Determine the (x, y) coordinate at the center of the cell enclosing the given text.  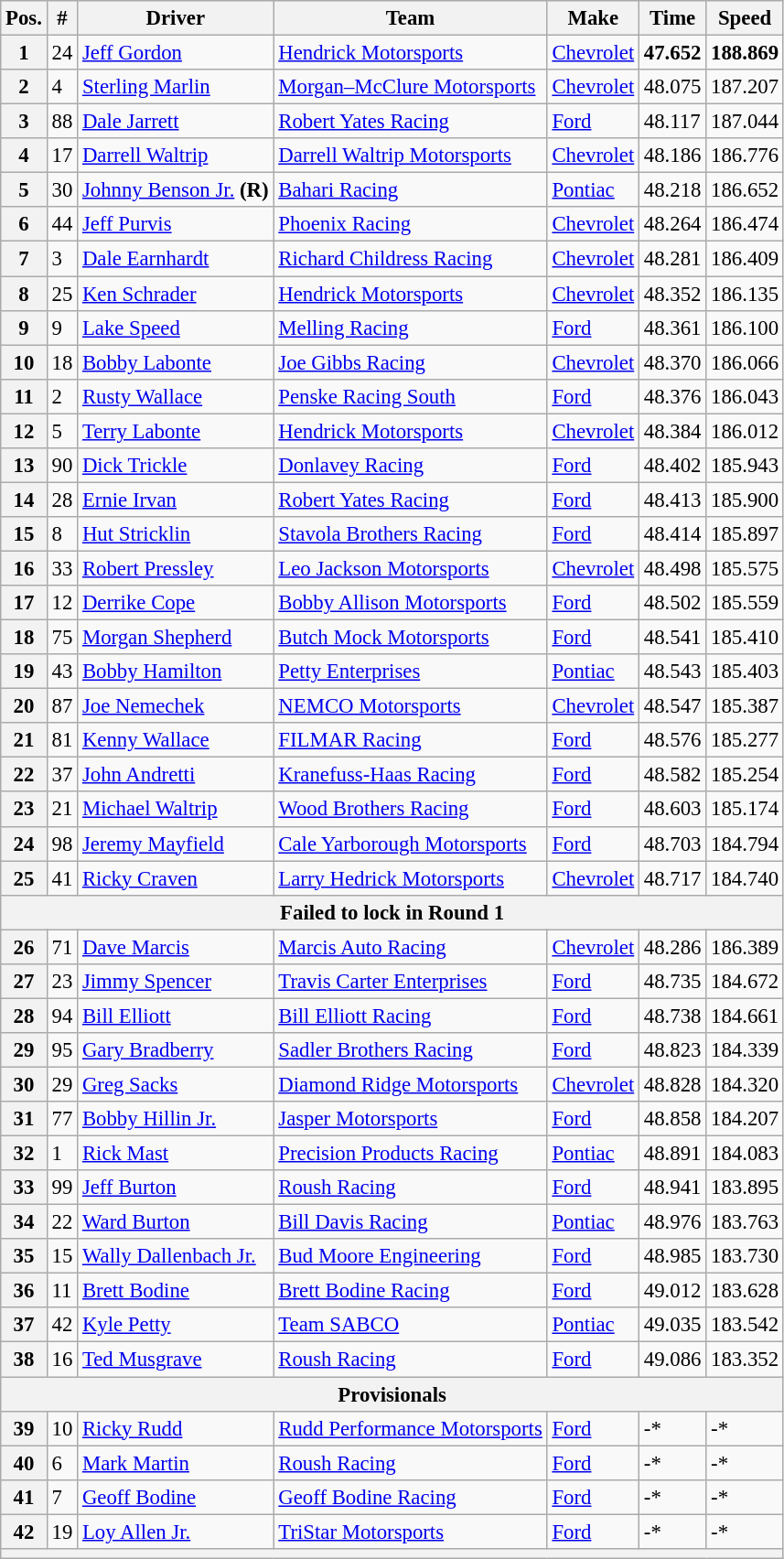
186.043 (745, 396)
Kranefuss-Haas Racing (410, 775)
48.891 (673, 1154)
Jeff Purvis (176, 224)
185.174 (745, 810)
13 (24, 466)
88 (62, 122)
Bahari Racing (410, 190)
183.628 (745, 1291)
Bill Elliott (176, 1016)
43 (62, 672)
186.012 (745, 431)
90 (62, 466)
48.075 (673, 87)
183.730 (745, 1256)
Time (673, 18)
Geoff Bodine Racing (410, 1497)
Morgan–McClure Motorsports (410, 87)
186.776 (745, 156)
Dave Marcis (176, 947)
48.858 (673, 1119)
Brett Bodine Racing (410, 1291)
183.352 (745, 1360)
48.370 (673, 362)
49.035 (673, 1326)
Sterling Marlin (176, 87)
Ward Burton (176, 1222)
Hut Stricklin (176, 534)
Michael Waltrip (176, 810)
188.869 (745, 53)
38 (24, 1360)
Terry Labonte (176, 431)
Penske Racing South (410, 396)
Darrell Waltrip Motorsports (410, 156)
44 (62, 224)
39 (24, 1428)
Ricky Craven (176, 878)
48.286 (673, 947)
Brett Bodine (176, 1291)
Team (410, 18)
186.389 (745, 947)
Darrell Waltrip (176, 156)
36 (24, 1291)
Geoff Bodine (176, 1497)
183.763 (745, 1222)
Jeff Burton (176, 1188)
Bobby Hamilton (176, 672)
184.083 (745, 1154)
48.703 (673, 844)
Failed to lock in Round 1 (392, 912)
95 (62, 1050)
34 (24, 1222)
Dale Jarrett (176, 122)
185.559 (745, 603)
94 (62, 1016)
71 (62, 947)
John Andretti (176, 775)
48.498 (673, 568)
Ted Musgrave (176, 1360)
75 (62, 638)
Wally Dallenbach Jr. (176, 1256)
Leo Jackson Motorsports (410, 568)
Gary Bradberry (176, 1050)
Bud Moore Engineering (410, 1256)
Bobby Hillin Jr. (176, 1119)
77 (62, 1119)
48.502 (673, 603)
Make (593, 18)
48.402 (673, 466)
Joe Nemechek (176, 706)
48.976 (673, 1222)
Joe Gibbs Racing (410, 362)
Jasper Motorsports (410, 1119)
Phoenix Racing (410, 224)
184.672 (745, 982)
Bobby Allison Motorsports (410, 603)
184.320 (745, 1084)
Melling Racing (410, 328)
48.738 (673, 1016)
Larry Hedrick Motorsports (410, 878)
48.985 (673, 1256)
184.339 (745, 1050)
184.740 (745, 878)
184.661 (745, 1016)
185.387 (745, 706)
48.547 (673, 706)
Team SABCO (410, 1326)
Loy Allen Jr. (176, 1532)
48.361 (673, 328)
185.897 (745, 534)
48.414 (673, 534)
Cale Yarborough Motorsports (410, 844)
Pos. (24, 18)
187.044 (745, 122)
184.794 (745, 844)
Kenny Wallace (176, 740)
48.941 (673, 1188)
32 (24, 1154)
Rusty Wallace (176, 396)
31 (24, 1119)
186.409 (745, 259)
48.376 (673, 396)
48.543 (673, 672)
Sadler Brothers Racing (410, 1050)
48.186 (673, 156)
186.100 (745, 328)
Kyle Petty (176, 1326)
Morgan Shepherd (176, 638)
Dick Trickle (176, 466)
Butch Mock Motorsports (410, 638)
183.542 (745, 1326)
Precision Products Racing (410, 1154)
185.900 (745, 500)
187.207 (745, 87)
TriStar Motorsports (410, 1532)
48.823 (673, 1050)
14 (24, 500)
Lake Speed (176, 328)
Travis Carter Enterprises (410, 982)
Diamond Ridge Motorsports (410, 1084)
48.218 (673, 190)
87 (62, 706)
Speed (745, 18)
40 (24, 1463)
48.264 (673, 224)
Rudd Performance Motorsports (410, 1428)
Jimmy Spencer (176, 982)
Driver (176, 18)
Richard Childress Racing (410, 259)
Jeremy Mayfield (176, 844)
Provisionals (392, 1394)
Rick Mast (176, 1154)
NEMCO Motorsports (410, 706)
185.254 (745, 775)
48.603 (673, 810)
81 (62, 740)
Ernie Irvan (176, 500)
# (62, 18)
Robert Pressley (176, 568)
99 (62, 1188)
35 (24, 1256)
Dale Earnhardt (176, 259)
48.735 (673, 982)
48.281 (673, 259)
48.384 (673, 431)
48.117 (673, 122)
Bill Davis Racing (410, 1222)
47.652 (673, 53)
Donlavey Racing (410, 466)
185.410 (745, 638)
Jeff Gordon (176, 53)
49.086 (673, 1360)
186.066 (745, 362)
FILMAR Racing (410, 740)
185.403 (745, 672)
185.575 (745, 568)
Stavola Brothers Racing (410, 534)
27 (24, 982)
26 (24, 947)
48.717 (673, 878)
Marcis Auto Racing (410, 947)
185.943 (745, 466)
Johnny Benson Jr. (R) (176, 190)
48.582 (673, 775)
98 (62, 844)
Greg Sacks (176, 1084)
Bobby Labonte (176, 362)
Derrike Cope (176, 603)
183.895 (745, 1188)
185.277 (745, 740)
184.207 (745, 1119)
Bill Elliott Racing (410, 1016)
20 (24, 706)
49.012 (673, 1291)
Mark Martin (176, 1463)
Ricky Rudd (176, 1428)
Ken Schrader (176, 294)
Petty Enterprises (410, 672)
48.828 (673, 1084)
Wood Brothers Racing (410, 810)
48.352 (673, 294)
48.541 (673, 638)
186.474 (745, 224)
186.135 (745, 294)
48.576 (673, 740)
48.413 (673, 500)
186.652 (745, 190)
